Determine the (X, Y) coordinate at the center of the cell enclosing the given text.  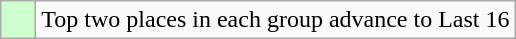
Top two places in each group advance to Last 16 (276, 20)
